From the cell containing the given text, extract its center point as (x, y) coordinate. 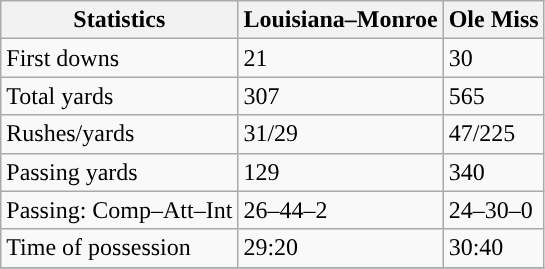
Total yards (120, 96)
Passing yards (120, 172)
31/29 (340, 134)
30 (494, 58)
340 (494, 172)
129 (340, 172)
Rushes/yards (120, 134)
Passing: Comp–Att–Int (120, 210)
29:20 (340, 248)
Ole Miss (494, 20)
Time of possession (120, 248)
Statistics (120, 20)
565 (494, 96)
47/225 (494, 134)
307 (340, 96)
First downs (120, 58)
30:40 (494, 248)
24–30–0 (494, 210)
26–44–2 (340, 210)
21 (340, 58)
Louisiana–Monroe (340, 20)
